For the text-containing cell, return its midpoint in [X, Y] coordinate format. 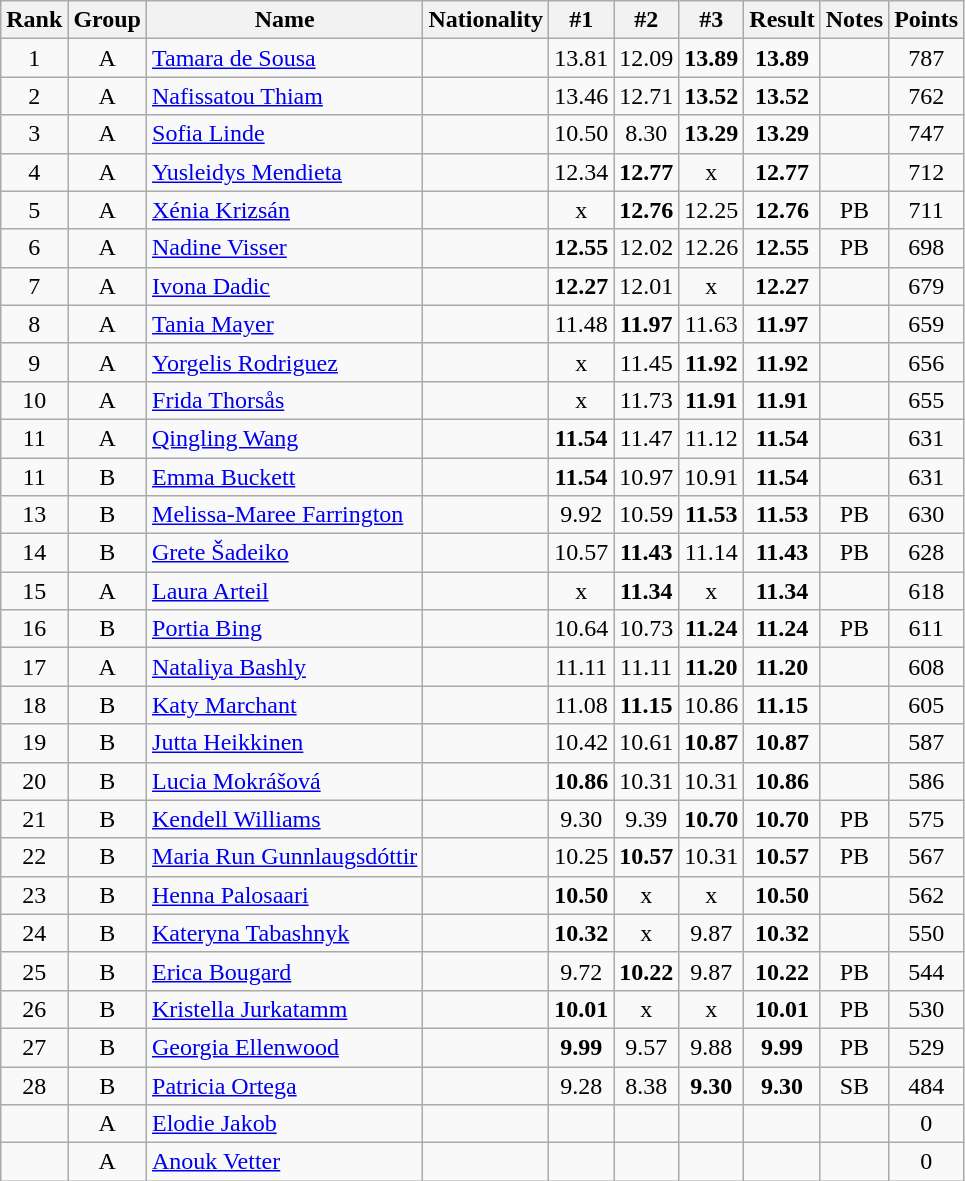
Elodie Jakob [285, 1124]
12.01 [646, 286]
587 [926, 743]
586 [926, 781]
529 [926, 1047]
628 [926, 553]
12.25 [712, 210]
Anouk Vetter [285, 1162]
562 [926, 895]
21 [34, 819]
Tamara de Sousa [285, 58]
11.14 [712, 553]
13 [34, 515]
24 [34, 933]
Maria Run Gunnlaugsdóttir [285, 857]
28 [34, 1085]
698 [926, 248]
23 [34, 895]
8.38 [646, 1085]
14 [34, 553]
Kateryna Tabashnyk [285, 933]
12.71 [646, 96]
SB [854, 1085]
12.09 [646, 58]
12.02 [646, 248]
Result [782, 20]
9.57 [646, 1047]
22 [34, 857]
1 [34, 58]
#2 [646, 20]
712 [926, 172]
#1 [582, 20]
12.34 [582, 172]
711 [926, 210]
575 [926, 819]
Jutta Heikkinen [285, 743]
11.63 [712, 324]
550 [926, 933]
Sofia Linde [285, 134]
#3 [712, 20]
20 [34, 781]
Rank [34, 20]
13.46 [582, 96]
9.72 [582, 971]
11.12 [712, 438]
10.25 [582, 857]
Melissa-Maree Farrington [285, 515]
Patricia Ortega [285, 1085]
3 [34, 134]
12.26 [712, 248]
679 [926, 286]
16 [34, 629]
Ivona Dadic [285, 286]
530 [926, 1009]
9.92 [582, 515]
15 [34, 591]
8 [34, 324]
26 [34, 1009]
608 [926, 667]
Nationality [486, 20]
9.28 [582, 1085]
Kristella Jurkatamm [285, 1009]
567 [926, 857]
7 [34, 286]
Xénia Krizsán [285, 210]
605 [926, 705]
11.47 [646, 438]
Kendell Williams [285, 819]
11.48 [582, 324]
4 [34, 172]
10.64 [582, 629]
656 [926, 362]
Group [108, 20]
Qingling Wang [285, 438]
Henna Palosaari [285, 895]
Katy Marchant [285, 705]
9.88 [712, 1047]
747 [926, 134]
659 [926, 324]
Tania Mayer [285, 324]
618 [926, 591]
Frida Thorsås [285, 400]
27 [34, 1047]
5 [34, 210]
10.97 [646, 477]
8.30 [646, 134]
655 [926, 400]
484 [926, 1085]
10.42 [582, 743]
9.39 [646, 819]
Laura Arteil [285, 591]
13.81 [582, 58]
544 [926, 971]
11.45 [646, 362]
Nataliya Bashly [285, 667]
9 [34, 362]
762 [926, 96]
Yusleidys Mendieta [285, 172]
Grete Šadeiko [285, 553]
Notes [854, 20]
19 [34, 743]
Nadine Visser [285, 248]
6 [34, 248]
630 [926, 515]
Georgia Ellenwood [285, 1047]
11.73 [646, 400]
10 [34, 400]
11.08 [582, 705]
Yorgelis Rodriguez [285, 362]
10.73 [646, 629]
18 [34, 705]
2 [34, 96]
Erica Bougard [285, 971]
Name [285, 20]
Portia Bing [285, 629]
10.61 [646, 743]
611 [926, 629]
Lucia Mokrášová [285, 781]
10.59 [646, 515]
Emma Buckett [285, 477]
10.91 [712, 477]
Nafissatou Thiam [285, 96]
17 [34, 667]
Points [926, 20]
787 [926, 58]
25 [34, 971]
